Output the (x, y) coordinate of the center of the cell containing the given text.  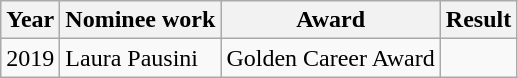
Result (478, 20)
Nominee work (140, 20)
Award (330, 20)
2019 (30, 58)
Golden Career Award (330, 58)
Year (30, 20)
Laura Pausini (140, 58)
